Provide the (x, y) coordinate of the cell's center where the given text is located.  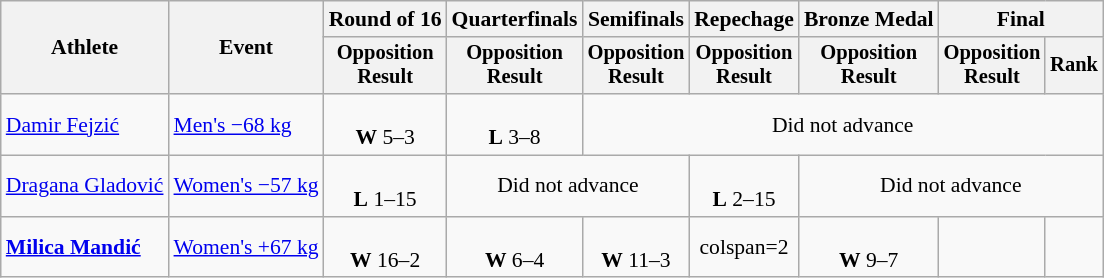
Semifinals (636, 19)
Quarterfinals (515, 19)
L 2–15 (744, 186)
Round of 16 (386, 19)
Dragana Gladović (85, 186)
Women's −57 kg (246, 186)
W 16–2 (386, 248)
W 11–3 (636, 248)
Milica Mandić (85, 248)
Men's −68 kg (246, 124)
Final (1021, 19)
Repechage (744, 19)
Event (246, 48)
colspan=2 (744, 248)
Women's +67 kg (246, 248)
L 1–15 (386, 186)
L 3–8 (515, 124)
W 9–7 (869, 248)
Bronze Medal (869, 19)
Rank (1074, 66)
Damir Fejzić (85, 124)
W 6–4 (515, 248)
Athlete (85, 48)
W 5–3 (386, 124)
